Detect which cell encompasses the target text, then output its [x, y] center coordinate. 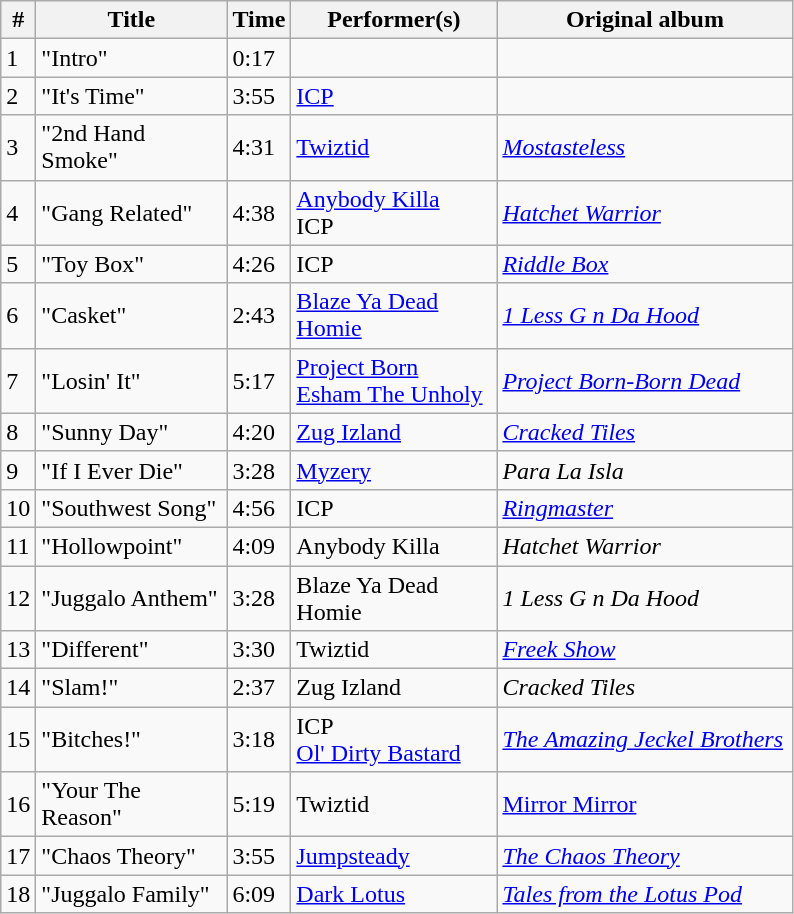
"Sunny Day" [132, 432]
"Your The Reason" [132, 804]
Time [259, 20]
"Southwest Song" [132, 508]
The Chaos Theory [645, 856]
Riddle Box [645, 264]
# [18, 20]
The Amazing Jeckel Brothers [645, 740]
Anybody Killa [394, 546]
ICPOl' Dirty Bastard [394, 740]
"Chaos Theory" [132, 856]
9 [18, 470]
"Juggalo Family" [132, 894]
Tales from the Lotus Pod [645, 894]
"Hollowpoint" [132, 546]
18 [18, 894]
6:09 [259, 894]
"Bitches!" [132, 740]
5 [18, 264]
Original album [645, 20]
2:37 [259, 688]
Anybody KillaICP [394, 212]
"Toy Box" [132, 264]
0:17 [259, 58]
3:18 [259, 740]
17 [18, 856]
13 [18, 650]
Project Born-Born Dead [645, 380]
Jumpsteady [394, 856]
3 [18, 148]
4:09 [259, 546]
4 [18, 212]
Freek Show [645, 650]
Performer(s) [394, 20]
4:38 [259, 212]
Mirror Mirror [645, 804]
Para La Isla [645, 470]
"If I Ever Die" [132, 470]
6 [18, 316]
Dark Lotus [394, 894]
Ringmaster [645, 508]
15 [18, 740]
"Gang Related" [132, 212]
14 [18, 688]
4:20 [259, 432]
"Losin' It" [132, 380]
4:31 [259, 148]
Mostasteless [645, 148]
Title [132, 20]
2 [18, 96]
1 [18, 58]
7 [18, 380]
"Casket" [132, 316]
"Juggalo Anthem" [132, 598]
11 [18, 546]
5:17 [259, 380]
Myzery [394, 470]
12 [18, 598]
Project BornEsham The Unholy [394, 380]
"Intro" [132, 58]
"2nd Hand Smoke" [132, 148]
16 [18, 804]
10 [18, 508]
2:43 [259, 316]
4:26 [259, 264]
4:56 [259, 508]
"Slam!" [132, 688]
5:19 [259, 804]
"Different" [132, 650]
"It's Time" [132, 96]
8 [18, 432]
3:30 [259, 650]
